From the cell containing the given text, extract its center point as [X, Y] coordinate. 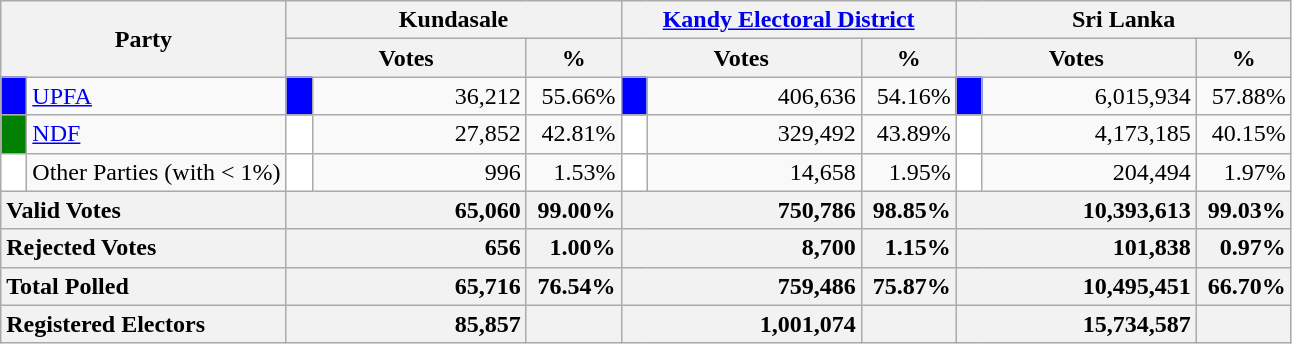
66.70% [1244, 286]
27,852 [419, 134]
85,857 [406, 324]
43.89% [908, 134]
656 [406, 248]
1.53% [574, 172]
6,015,934 [1089, 96]
14,658 [754, 172]
1.15% [908, 248]
54.16% [908, 96]
99.03% [1244, 210]
Kundasale [454, 20]
99.00% [574, 210]
57.88% [1244, 96]
Kandy Electoral District [788, 20]
Other Parties (with < 1%) [156, 172]
10,495,451 [1076, 286]
UPFA [156, 96]
759,486 [741, 286]
40.15% [1244, 134]
Total Polled [144, 286]
Registered Electors [144, 324]
0.97% [1244, 248]
Rejected Votes [144, 248]
65,716 [406, 286]
75.87% [908, 286]
4,173,185 [1089, 134]
98.85% [908, 210]
NDF [156, 134]
55.66% [574, 96]
996 [419, 172]
Party [144, 39]
1.00% [574, 248]
329,492 [754, 134]
8,700 [741, 248]
406,636 [754, 96]
10,393,613 [1076, 210]
76.54% [574, 286]
65,060 [406, 210]
1.97% [1244, 172]
101,838 [1076, 248]
1.95% [908, 172]
1,001,074 [741, 324]
204,494 [1089, 172]
15,734,587 [1076, 324]
42.81% [574, 134]
Sri Lanka [1124, 20]
750,786 [741, 210]
36,212 [419, 96]
Valid Votes [144, 210]
